Return the (X, Y) coordinate for the center point of the cell that contains the specified text.  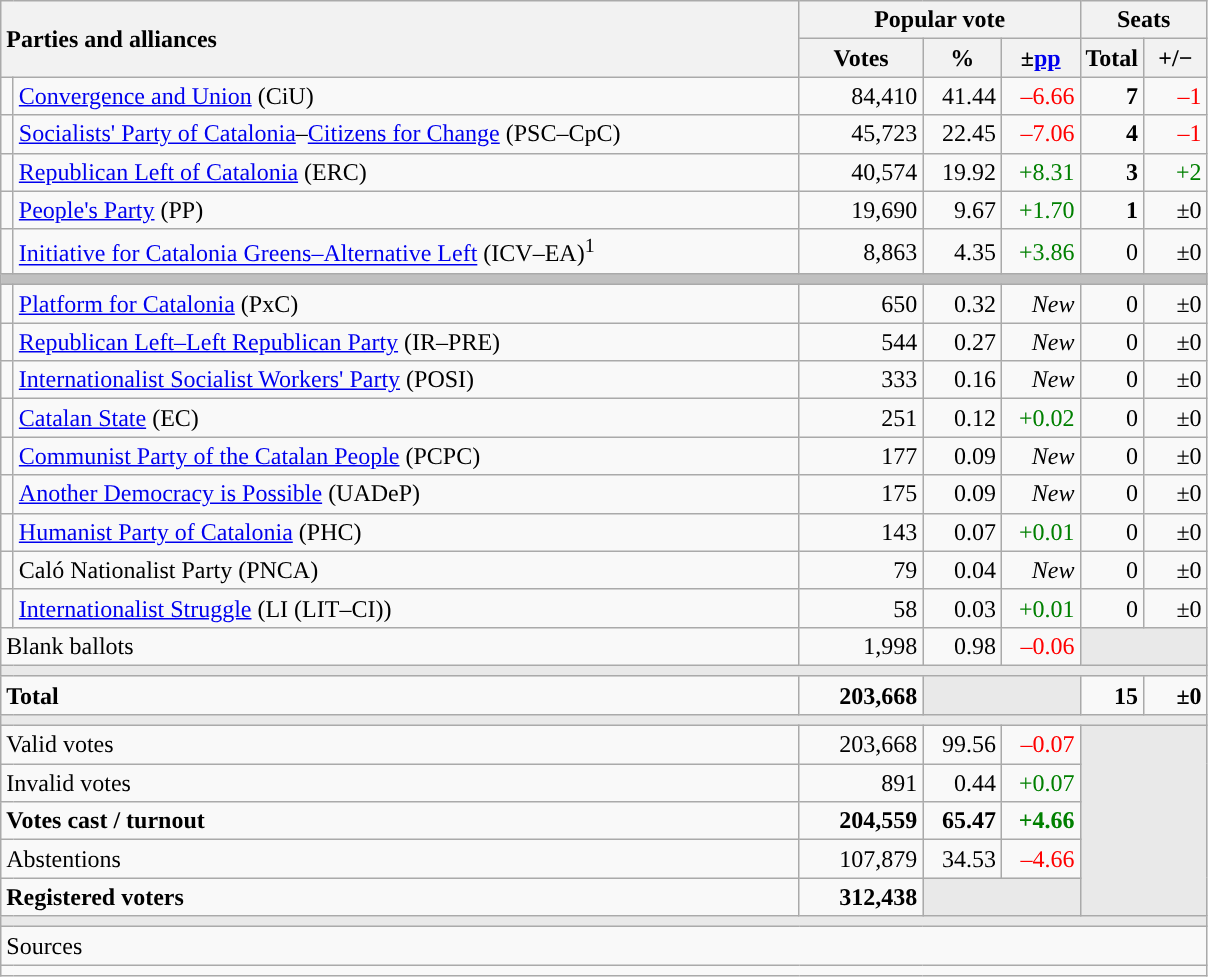
0.16 (962, 380)
22.45 (962, 134)
7 (1112, 96)
0.03 (962, 608)
Abstentions (400, 859)
58 (861, 608)
65.47 (962, 821)
–0.06 (1040, 646)
8,863 (861, 252)
Votes cast / turnout (400, 821)
Caló Nationalist Party (PNCA) (406, 570)
Republican Left–Left Republican Party (IR–PRE) (406, 342)
19.92 (962, 172)
–7.06 (1040, 134)
Seats (1144, 20)
891 (861, 783)
Communist Party of the Catalan People (PCPC) (406, 456)
0.27 (962, 342)
0.07 (962, 532)
+8.31 (1040, 172)
19,690 (861, 210)
4 (1112, 134)
Valid votes (400, 745)
Humanist Party of Catalonia (PHC) (406, 532)
0.12 (962, 418)
34.53 (962, 859)
Popular vote (940, 20)
79 (861, 570)
+3.86 (1040, 252)
544 (861, 342)
177 (861, 456)
45,723 (861, 134)
–6.66 (1040, 96)
Platform for Catalonia (PxC) (406, 304)
Another Democracy is Possible (UADeP) (406, 494)
+2 (1176, 172)
–0.07 (1040, 745)
107,879 (861, 859)
Invalid votes (400, 783)
Catalan State (EC) (406, 418)
4.35 (962, 252)
Votes (861, 58)
99.56 (962, 745)
3 (1112, 172)
Blank ballots (400, 646)
204,559 (861, 821)
+4.66 (1040, 821)
% (962, 58)
0.32 (962, 304)
Internationalist Struggle (LI (LIT–CI)) (406, 608)
+/− (1176, 58)
People's Party (PP) (406, 210)
0.44 (962, 783)
±pp (1040, 58)
+1.70 (1040, 210)
15 (1112, 695)
–4.66 (1040, 859)
Internationalist Socialist Workers' Party (POSI) (406, 380)
+0.02 (1040, 418)
9.67 (962, 210)
Republican Left of Catalonia (ERC) (406, 172)
333 (861, 380)
Registered voters (400, 897)
0.98 (962, 646)
Convergence and Union (CiU) (406, 96)
Socialists' Party of Catalonia–Citizens for Change (PSC–CpC) (406, 134)
84,410 (861, 96)
Sources (604, 946)
175 (861, 494)
1,998 (861, 646)
0.04 (962, 570)
Parties and alliances (400, 39)
143 (861, 532)
Initiative for Catalonia Greens–Alternative Left (ICV–EA)1 (406, 252)
40,574 (861, 172)
+0.07 (1040, 783)
312,438 (861, 897)
650 (861, 304)
1 (1112, 210)
251 (861, 418)
41.44 (962, 96)
